Extract the [X, Y] coordinate from the center of the cell holding the provided text.  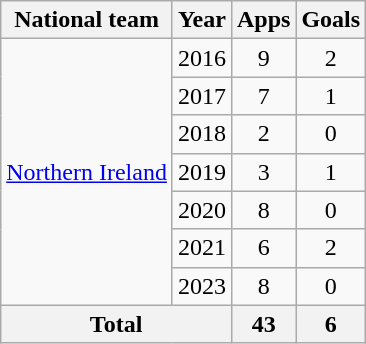
National team [87, 20]
2016 [202, 58]
2020 [202, 210]
2017 [202, 96]
Total [116, 324]
2018 [202, 134]
Goals [331, 20]
7 [263, 96]
43 [263, 324]
2023 [202, 286]
2019 [202, 172]
9 [263, 58]
2021 [202, 248]
Apps [263, 20]
3 [263, 172]
Year [202, 20]
Northern Ireland [87, 172]
